Find where the given text appears and provide that cell's center as [X, Y] coordinate. 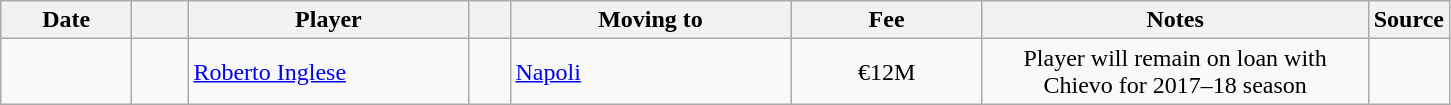
Fee [886, 20]
€12M [886, 72]
Source [1408, 20]
Roberto Inglese [328, 72]
Moving to [650, 20]
Player [328, 20]
Date [66, 20]
Napoli [650, 72]
Player will remain on loan with Chievo for 2017–18 season [1175, 72]
Notes [1175, 20]
